Capture the cell that displays the provided text and extract its (x, y) central coordinate. 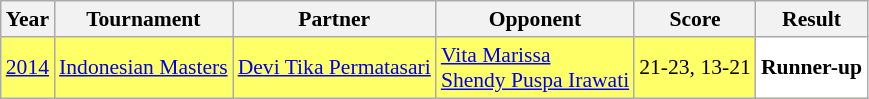
21-23, 13-21 (695, 68)
Partner (334, 19)
Year (28, 19)
Opponent (535, 19)
Score (695, 19)
Runner-up (812, 68)
Vita Marissa Shendy Puspa Irawati (535, 68)
Indonesian Masters (144, 68)
Tournament (144, 19)
Devi Tika Permatasari (334, 68)
Result (812, 19)
2014 (28, 68)
